For the text-containing cell, return its midpoint in (X, Y) coordinate format. 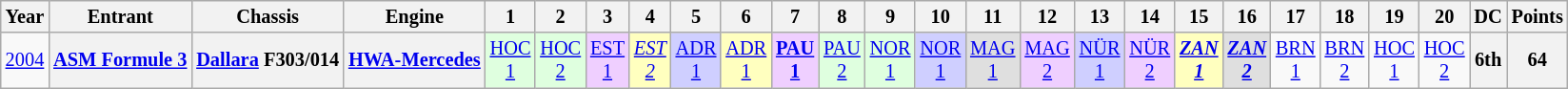
6 (746, 16)
EST2 (650, 60)
18 (1345, 16)
64 (1538, 60)
Entrant (120, 16)
Engine (415, 16)
Points (1538, 16)
14 (1150, 16)
8 (842, 16)
Chassis (268, 16)
19 (1394, 16)
Dallara F303/014 (268, 60)
PAU2 (842, 60)
BRN2 (1345, 60)
5 (697, 16)
2 (560, 16)
ZAN2 (1246, 60)
NÜR2 (1150, 60)
17 (1296, 16)
16 (1246, 16)
NÜR1 (1101, 60)
ASM Formule 3 (120, 60)
12 (1047, 16)
1 (510, 16)
HWA-Mercedes (415, 60)
7 (795, 16)
10 (941, 16)
MAG1 (992, 60)
9 (891, 16)
13 (1101, 16)
6th (1489, 60)
3 (607, 16)
DC (1489, 16)
11 (992, 16)
2004 (25, 60)
20 (1445, 16)
BRN1 (1296, 60)
15 (1199, 16)
PAU1 (795, 60)
ZAN1 (1199, 60)
EST1 (607, 60)
MAG2 (1047, 60)
Year (25, 16)
4 (650, 16)
